For the text-containing cell, return its midpoint in [x, y] coordinate format. 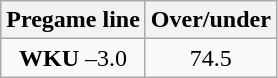
WKU –3.0 [74, 58]
Over/under [210, 20]
74.5 [210, 58]
Pregame line [74, 20]
